Provide the (X, Y) coordinate of the cell's center where the given text is located.  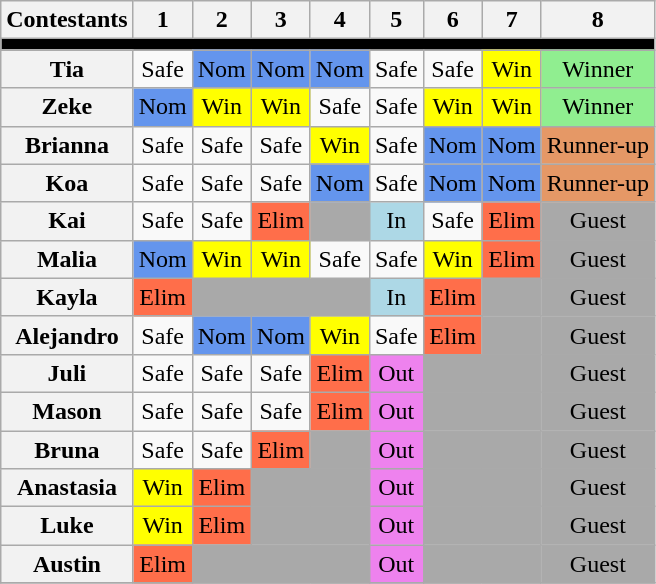
Tia (67, 69)
Mason (67, 411)
Koa (67, 183)
3 (280, 20)
Austin (67, 564)
1 (162, 20)
Juli (67, 373)
Anastasia (67, 488)
2 (222, 20)
5 (396, 20)
4 (340, 20)
Zeke (67, 107)
8 (598, 20)
Kayla (67, 297)
Kai (67, 221)
Alejandro (67, 335)
Bruna (67, 449)
Luke (67, 526)
Contestants (67, 20)
Malia (67, 259)
6 (452, 20)
Brianna (67, 145)
7 (512, 20)
